Pinpoint the cell where the given text exists, returning its (X, Y) midpoint coordinate. 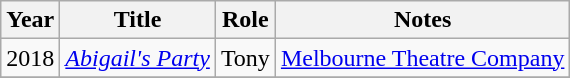
2018 (30, 58)
Role (245, 20)
Title (138, 20)
Notes (422, 20)
Year (30, 20)
Melbourne Theatre Company (422, 58)
Tony (245, 58)
Abigail's Party (138, 58)
